Return the (x, y) coordinate for the center point of the cell that contains the specified text.  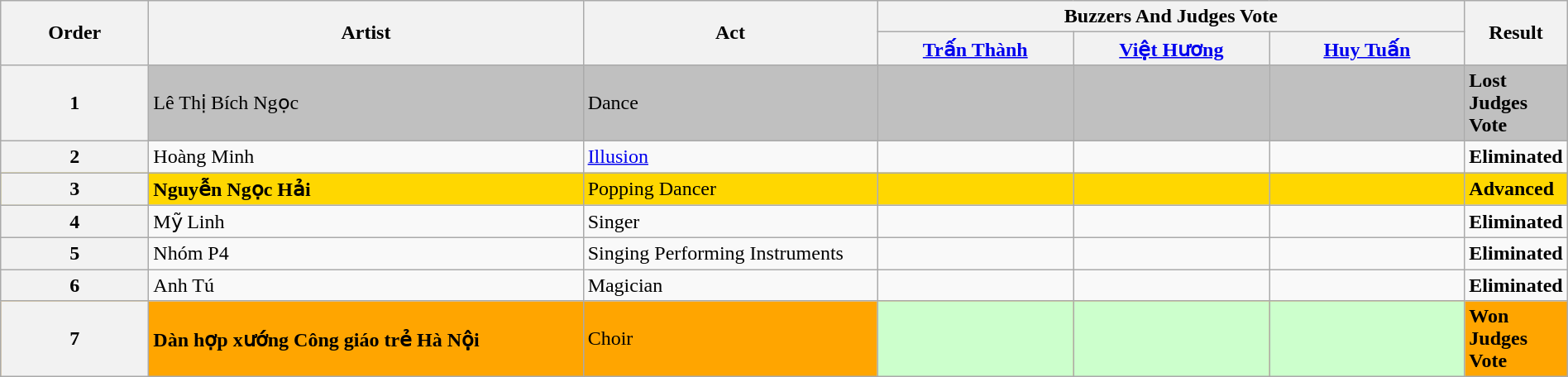
Buzzers And Judges Vote (1171, 17)
2 (74, 156)
Act (730, 33)
Order (74, 33)
Magician (730, 285)
Hoàng Minh (366, 156)
Anh Tú (366, 285)
3 (74, 188)
5 (74, 254)
Illusion (730, 156)
Popping Dancer (730, 188)
1 (74, 103)
Singing Performing Instruments (730, 254)
6 (74, 285)
4 (74, 222)
Won Judges Vote (1516, 339)
Trấn Thành (976, 49)
Lê Thị Bích Ngọc (366, 103)
Lost Judges Vote (1516, 103)
Result (1516, 33)
Việt Hương (1171, 49)
Dance (730, 103)
Mỹ Linh (366, 222)
Choir (730, 339)
Dàn hợp xướng Công giáo trẻ Hà Nội (366, 339)
Nguyễn Ngọc Hải (366, 188)
Nhóm P4 (366, 254)
Singer (730, 222)
Artist (366, 33)
Huy Tuấn (1367, 49)
7 (74, 339)
Advanced (1516, 188)
